Locate the cell with the specified text and output its (X, Y) center coordinate. 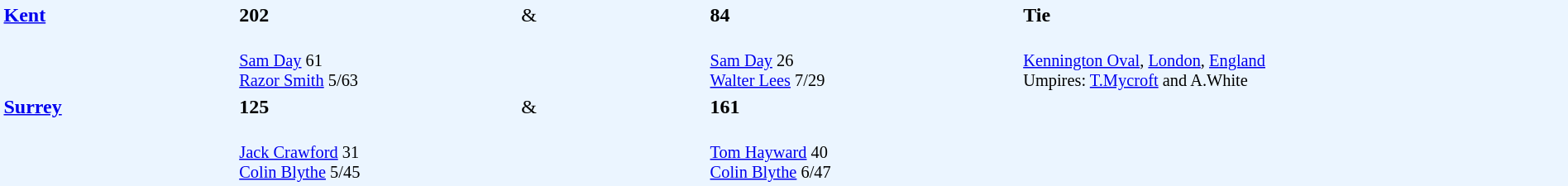
125 (378, 107)
Sam Day 26 Walter Lees 7/29 (864, 61)
Tie (1293, 15)
Tom Hayward 40 Colin Blythe 6/47 (864, 152)
Surrey (119, 139)
Jack Crawford 31 Colin Blythe 5/45 (378, 152)
Kent (119, 47)
161 (864, 107)
84 (864, 15)
202 (378, 15)
Kennington Oval, London, England Umpires: T.Mycroft and A.White (1293, 107)
Sam Day 61 Razor Smith 5/63 (378, 61)
